Provide the (x, y) coordinate of the cell's center where the given text is located.  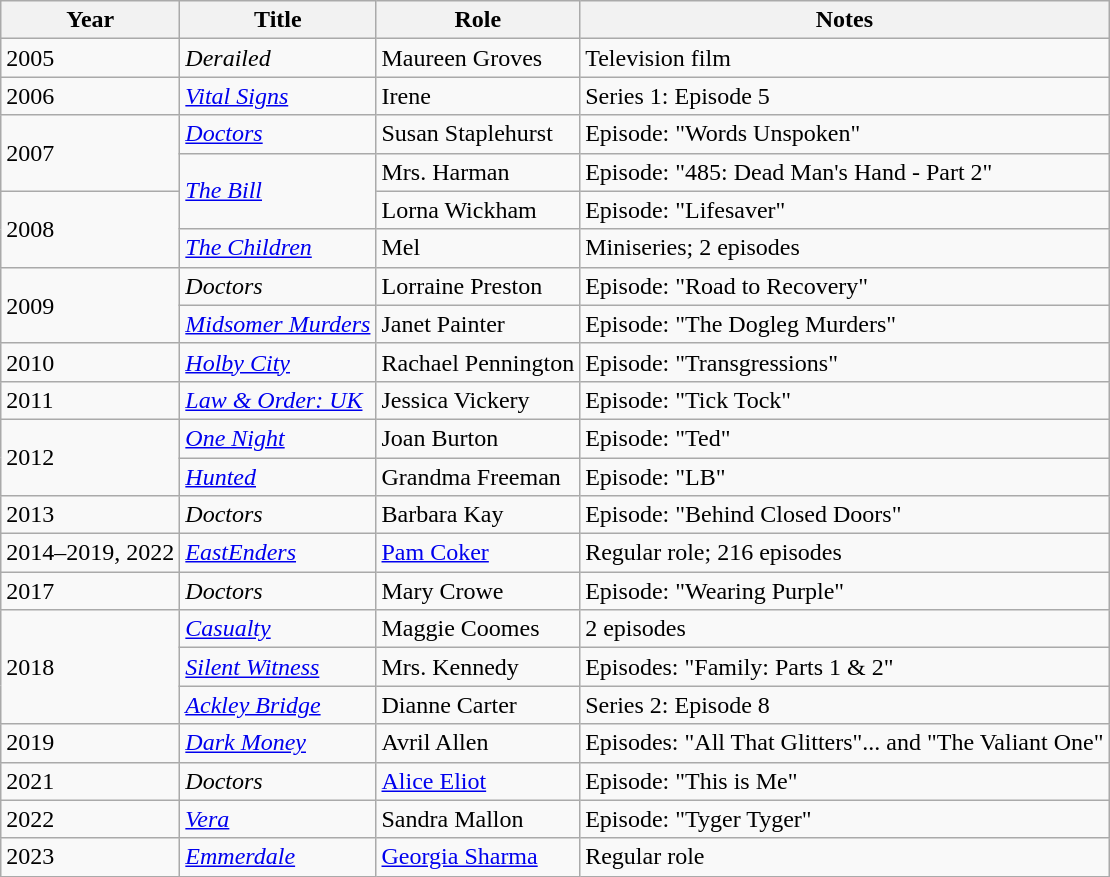
Miniseries; 2 episodes (844, 248)
Episode: "LB" (844, 477)
Vital Signs (278, 96)
Derailed (278, 58)
2005 (90, 58)
Regular role; 216 episodes (844, 553)
Series 1: Episode 5 (844, 96)
Episode: "485: Dead Man's Hand - Part 2" (844, 172)
2 episodes (844, 629)
Sandra Mallon (478, 819)
Rachael Pennington (478, 362)
Episode: "This is Me" (844, 781)
Episode: "Road to Recovery" (844, 286)
Mrs. Kennedy (478, 667)
Pam Coker (478, 553)
2007 (90, 153)
Silent Witness (278, 667)
Year (90, 20)
2019 (90, 743)
Joan Burton (478, 438)
Grandma Freeman (478, 477)
2012 (90, 457)
2010 (90, 362)
Lorna Wickham (478, 210)
EastEnders (278, 553)
Vera (278, 819)
Episodes: "Family: Parts 1 & 2" (844, 667)
Role (478, 20)
2021 (90, 781)
Midsomer Murders (278, 324)
Ackley Bridge (278, 705)
Lorraine Preston (478, 286)
Episode: "The Dogleg Murders" (844, 324)
Law & Order: UK (278, 400)
Barbara Kay (478, 515)
One Night (278, 438)
2006 (90, 96)
Television film (844, 58)
Mel (478, 248)
2013 (90, 515)
Title (278, 20)
Episode: "Ted" (844, 438)
Maggie Coomes (478, 629)
Alice Eliot (478, 781)
Holby City (278, 362)
Susan Staplehurst (478, 134)
Notes (844, 20)
2009 (90, 305)
Episode: "Transgressions" (844, 362)
Irene (478, 96)
Jessica Vickery (478, 400)
2022 (90, 819)
Dark Money (278, 743)
Casualty (278, 629)
Episode: "Tyger Tyger" (844, 819)
Georgia Sharma (478, 857)
Hunted (278, 477)
Maureen Groves (478, 58)
Emmerdale (278, 857)
2023 (90, 857)
Mrs. Harman (478, 172)
Mary Crowe (478, 591)
Regular role (844, 857)
2014–2019, 2022 (90, 553)
Dianne Carter (478, 705)
2018 (90, 667)
The Bill (278, 191)
Series 2: Episode 8 (844, 705)
Episodes: "All That Glitters"... and "The Valiant One" (844, 743)
2008 (90, 229)
Episode: "Wearing Purple" (844, 591)
2017 (90, 591)
Janet Painter (478, 324)
2011 (90, 400)
Episode: "Words Unspoken" (844, 134)
Episode: "Tick Tock" (844, 400)
Avril Allen (478, 743)
Episode: "Lifesaver" (844, 210)
Episode: "Behind Closed Doors" (844, 515)
The Children (278, 248)
